Locate the cell with the specified text and output its [X, Y] center coordinate. 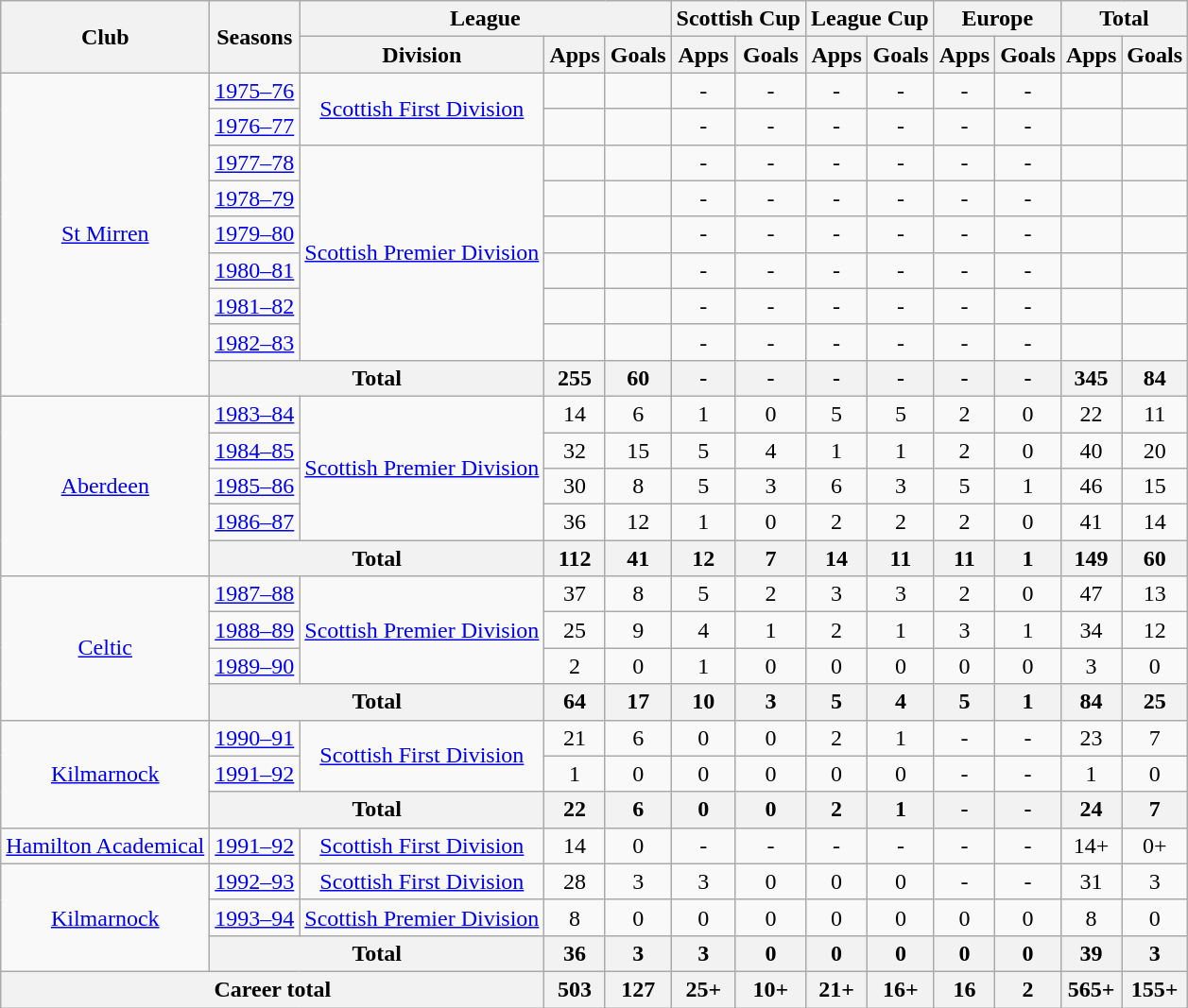
37 [575, 594]
112 [575, 558]
21+ [835, 989]
0+ [1155, 846]
25+ [703, 989]
32 [575, 451]
1980–81 [255, 270]
League [486, 19]
345 [1091, 378]
16 [964, 989]
47 [1091, 594]
10+ [770, 989]
40 [1091, 451]
255 [575, 378]
1989–90 [255, 666]
24 [1091, 810]
Hamilton Academical [106, 846]
1985–86 [255, 487]
1976–77 [255, 127]
1981–82 [255, 306]
Celtic [106, 648]
34 [1091, 630]
28 [575, 881]
Seasons [255, 37]
17 [638, 702]
39 [1091, 953]
1993–94 [255, 917]
9 [638, 630]
46 [1091, 487]
Club [106, 37]
20 [1155, 451]
149 [1091, 558]
30 [575, 487]
1975–76 [255, 91]
503 [575, 989]
1977–78 [255, 162]
1983–84 [255, 414]
1979–80 [255, 234]
1990–91 [255, 738]
127 [638, 989]
13 [1155, 594]
1992–93 [255, 881]
Scottish Cup [738, 19]
Aberdeen [106, 486]
16+ [902, 989]
64 [575, 702]
Career total [272, 989]
565+ [1091, 989]
1984–85 [255, 451]
14+ [1091, 846]
31 [1091, 881]
1986–87 [255, 522]
155+ [1155, 989]
Europe [997, 19]
10 [703, 702]
Division [422, 55]
1978–79 [255, 198]
League Cup [869, 19]
1987–88 [255, 594]
1982–83 [255, 342]
23 [1091, 738]
1988–89 [255, 630]
St Mirren [106, 234]
21 [575, 738]
